From the cell containing the given text, extract its center point as (X, Y) coordinate. 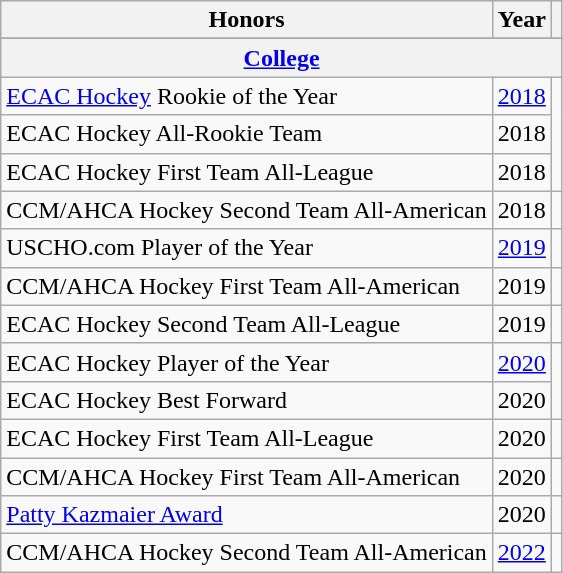
ECAC Hockey Second Team All-League (247, 324)
ECAC Hockey Best Forward (247, 400)
Year (522, 20)
ECAC Hockey Player of the Year (247, 362)
USCHO.com Player of the Year (247, 248)
ECAC Hockey All-Rookie Team (247, 134)
Patty Kazmaier Award (247, 515)
2022 (522, 553)
ECAC Hockey Rookie of the Year (247, 96)
Honors (247, 20)
College (282, 58)
